Locate the cell with the specified text and output its (x, y) center coordinate. 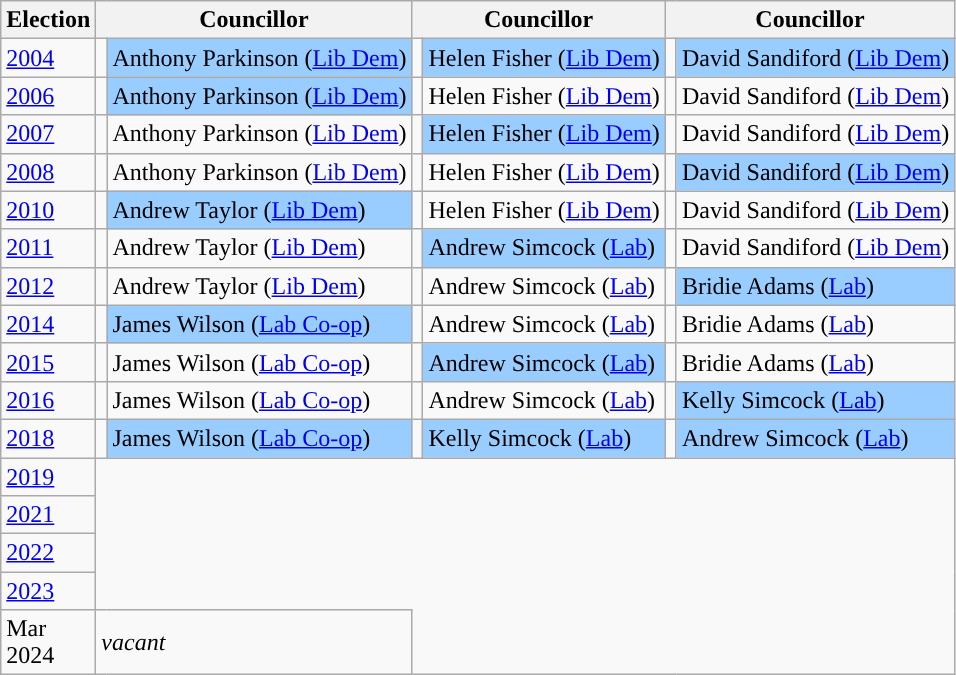
2022 (48, 553)
Mar2024 (48, 642)
2016 (48, 400)
2008 (48, 172)
2015 (48, 362)
2019 (48, 477)
2010 (48, 210)
2006 (48, 96)
vacant (254, 642)
2011 (48, 248)
2014 (48, 324)
Election (48, 20)
2021 (48, 515)
2004 (48, 58)
2018 (48, 438)
2023 (48, 591)
2007 (48, 134)
2012 (48, 286)
